Scan for the cell matching the given text and deliver its [x, y] coordinate at center. 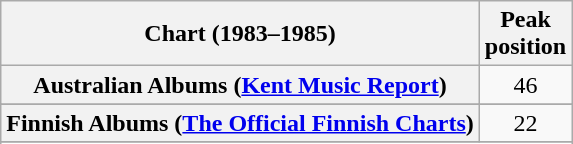
22 [525, 123]
Chart (1983–1985) [240, 34]
Peakposition [525, 34]
Australian Albums (Kent Music Report) [240, 85]
Finnish Albums (The Official Finnish Charts) [240, 123]
46 [525, 85]
